Capture the cell that displays the provided text and extract its (x, y) central coordinate. 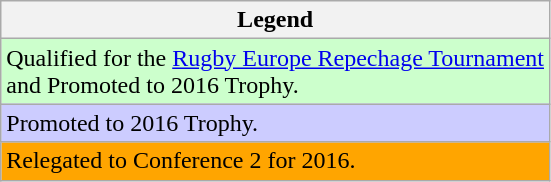
Legend (276, 20)
Relegated to Conference 2 for 2016. (276, 161)
Qualified for the Rugby Europe Repechage Tournamentand Promoted to 2016 Trophy. (276, 72)
Promoted to 2016 Trophy. (276, 123)
